From the cell containing the given text, extract its center point as [X, Y] coordinate. 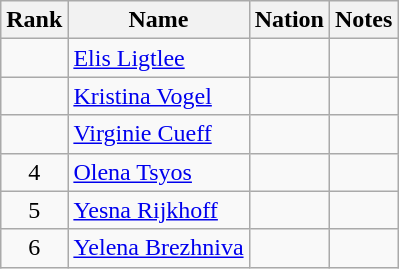
Olena Tsyos [158, 172]
Notes [364, 20]
4 [34, 172]
Name [158, 20]
6 [34, 248]
Nation [289, 20]
Virginie Cueff [158, 134]
Kristina Vogel [158, 96]
Rank [34, 20]
Yesna Rijkhoff [158, 210]
Yelena Brezhniva [158, 248]
Elis Ligtlee [158, 58]
5 [34, 210]
